Scan for the cell matching the given text and deliver its [x, y] coordinate at center. 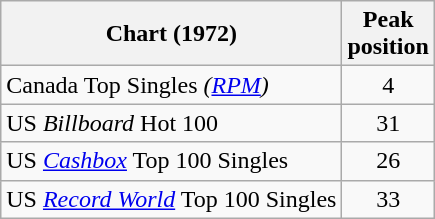
US Cashbox Top 100 Singles [172, 161]
Peakposition [388, 34]
26 [388, 161]
31 [388, 123]
33 [388, 199]
Chart (1972) [172, 34]
US Billboard Hot 100 [172, 123]
Canada Top Singles (RPM) [172, 85]
US Record World Top 100 Singles [172, 199]
4 [388, 85]
